Output the (X, Y) coordinate of the center of the cell containing the given text.  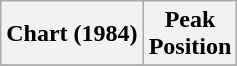
Chart (1984) (72, 34)
PeakPosition (190, 34)
